Determine the (X, Y) coordinate at the center of the cell enclosing the given text.  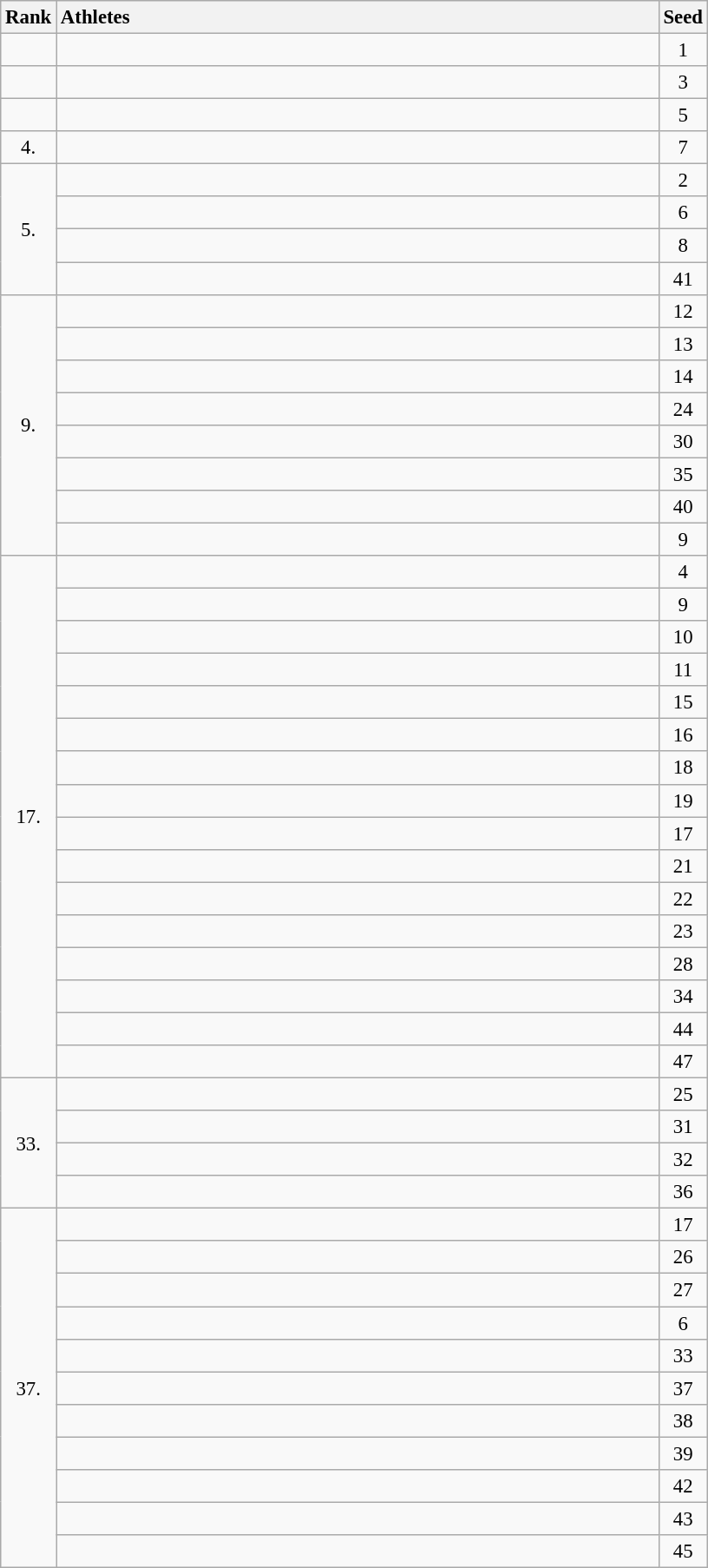
40 (683, 507)
10 (683, 637)
16 (683, 735)
33. (29, 1143)
Athletes (357, 17)
21 (683, 866)
Seed (683, 17)
24 (683, 409)
22 (683, 899)
19 (683, 800)
8 (683, 246)
18 (683, 768)
42 (683, 1486)
17. (29, 817)
14 (683, 376)
5 (683, 115)
2 (683, 181)
47 (683, 1062)
37 (683, 1388)
30 (683, 442)
9. (29, 425)
26 (683, 1258)
43 (683, 1519)
31 (683, 1127)
5. (29, 229)
15 (683, 702)
28 (683, 964)
25 (683, 1095)
Rank (29, 17)
1 (683, 50)
32 (683, 1160)
7 (683, 148)
4. (29, 148)
12 (683, 311)
34 (683, 997)
45 (683, 1552)
36 (683, 1192)
39 (683, 1453)
41 (683, 279)
23 (683, 932)
44 (683, 1029)
33 (683, 1355)
4 (683, 572)
13 (683, 344)
11 (683, 670)
3 (683, 82)
27 (683, 1290)
35 (683, 474)
37. (29, 1388)
38 (683, 1420)
